From the cell containing the given text, extract its center point as (X, Y) coordinate. 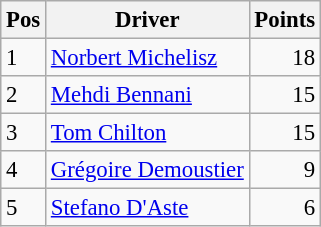
Driver (148, 20)
18 (284, 58)
1 (24, 58)
9 (284, 170)
Tom Chilton (148, 133)
Pos (24, 20)
Points (284, 20)
6 (284, 208)
Stefano D'Aste (148, 208)
5 (24, 208)
Mehdi Bennani (148, 95)
Grégoire Demoustier (148, 170)
4 (24, 170)
2 (24, 95)
3 (24, 133)
Norbert Michelisz (148, 58)
